Locate the cell with the specified text and output its [X, Y] center coordinate. 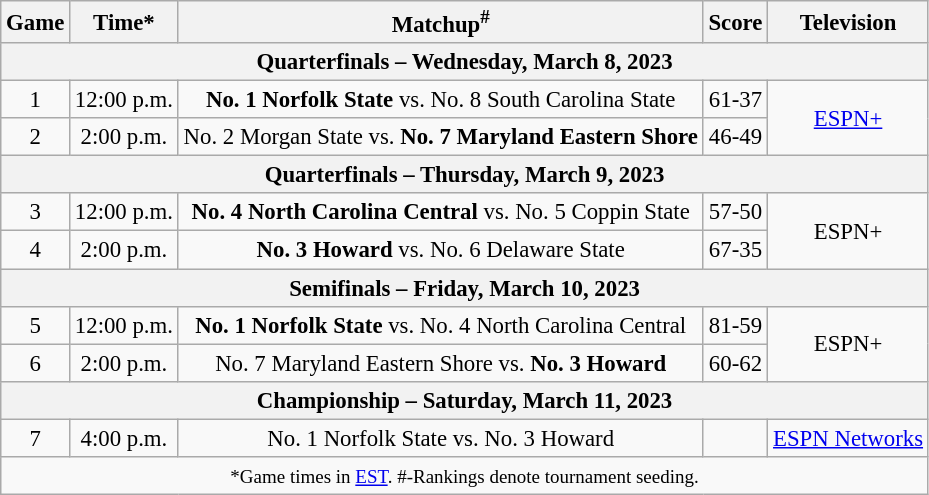
4 [36, 250]
61-37 [736, 100]
46-49 [736, 137]
2 [36, 137]
81-59 [736, 325]
*Game times in EST. #-Rankings denote tournament seeding. [465, 476]
Quarterfinals – Wednesday, March 8, 2023 [465, 62]
3 [36, 213]
No. 7 Maryland Eastern Shore vs. No. 3 Howard [440, 363]
Championship – Saturday, March 11, 2023 [465, 400]
ESPN Networks [848, 438]
7 [36, 438]
Quarterfinals – Thursday, March 9, 2023 [465, 175]
Score [736, 22]
4:00 p.m. [124, 438]
57-50 [736, 213]
67-35 [736, 250]
No. 1 Norfolk State vs. No. 8 South Carolina State [440, 100]
5 [36, 325]
Television [848, 22]
Semifinals – Friday, March 10, 2023 [465, 288]
No. 1 Norfolk State vs. No. 4 North Carolina Central [440, 325]
Time* [124, 22]
6 [36, 363]
60-62 [736, 363]
No. 2 Morgan State vs. No. 7 Maryland Eastern Shore [440, 137]
1 [36, 100]
Matchup# [440, 22]
No. 4 North Carolina Central vs. No. 5 Coppin State [440, 213]
Game [36, 22]
No. 1 Norfolk State vs. No. 3 Howard [440, 438]
No. 3 Howard vs. No. 6 Delaware State [440, 250]
